Determine the (X, Y) coordinate at the center of the cell enclosing the given text.  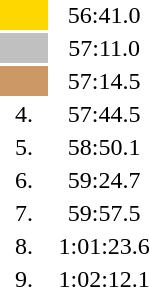
6. (24, 180)
4. (24, 114)
8. (24, 246)
5. (24, 147)
7. (24, 213)
